For the text-containing cell, return its midpoint in [X, Y] coordinate format. 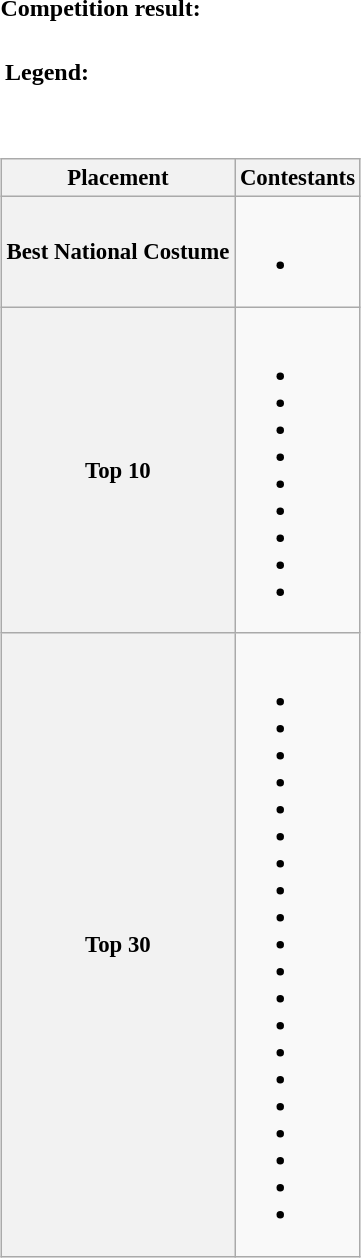
Top 10 [118, 470]
Best National Costume [118, 252]
Placement [118, 178]
Contestants [298, 178]
Legend: [48, 73]
Top 30 [118, 944]
